For the text-containing cell, return its midpoint in (x, y) coordinate format. 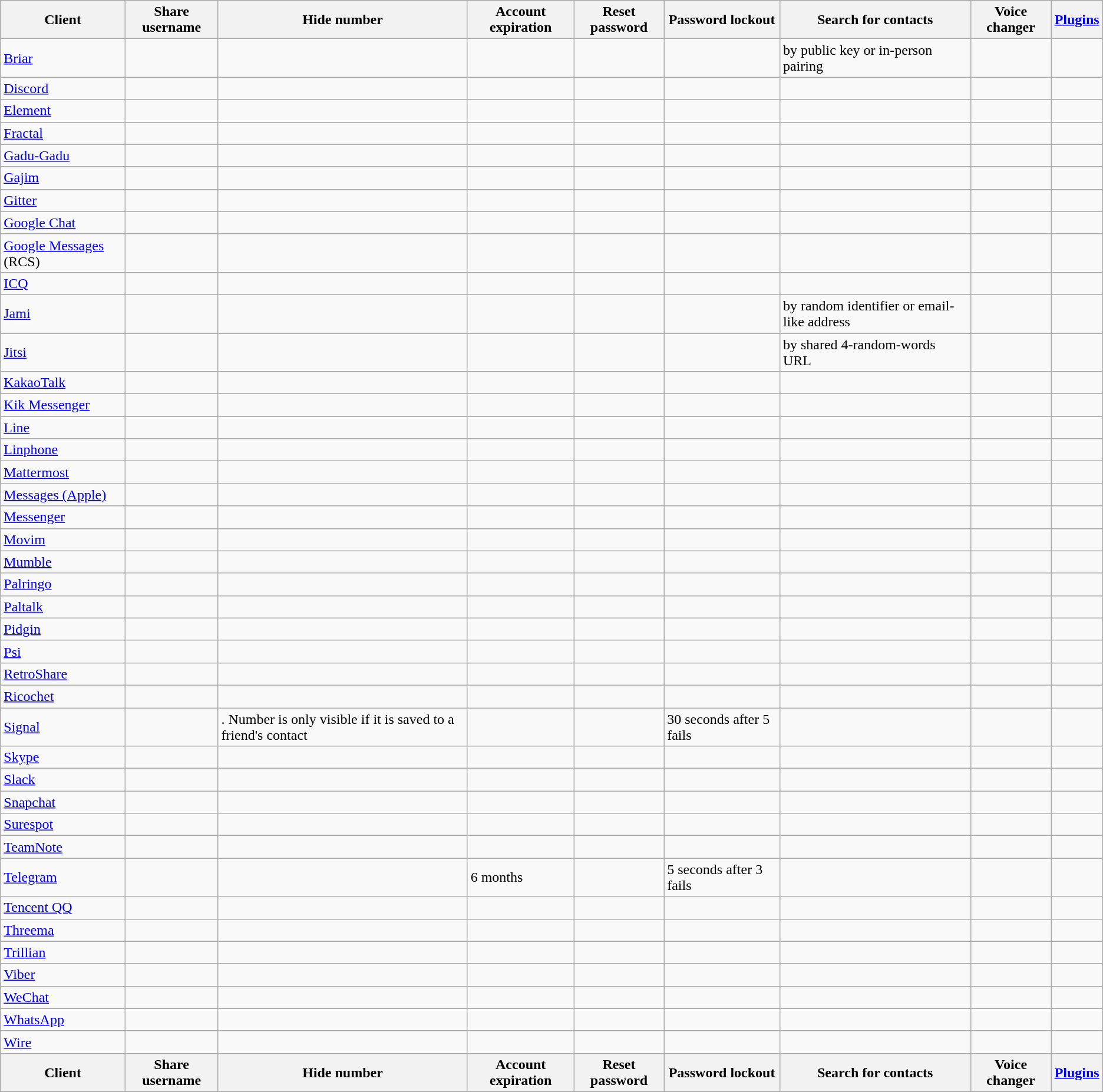
Ricochet (63, 696)
Paltalk (63, 607)
Gitter (63, 200)
Line (63, 428)
Fractal (63, 133)
Viber (63, 975)
Messages (Apple) (63, 495)
Messenger (63, 517)
Psi (63, 651)
. Number is only visible if it is saved to a friend's contact (343, 727)
Jitsi (63, 352)
ICQ (63, 283)
RetroShare (63, 674)
Gajim (63, 178)
30 seconds after 5 fails (722, 727)
Gadu-Gadu (63, 155)
Movim (63, 540)
Skype (63, 757)
Wire (63, 1042)
Briar (63, 58)
Google Messages (RCS) (63, 253)
Element (63, 111)
Jami (63, 313)
KakaoTalk (63, 383)
Pidgin (63, 629)
Mattermost (63, 472)
Threema (63, 930)
Linphone (63, 450)
by random identifier or email-like address (875, 313)
Surespot (63, 825)
Discord (63, 88)
Google Chat (63, 223)
TeamNote (63, 847)
Tencent QQ (63, 908)
by shared 4-random-words URL (875, 352)
by public key or in-person pairing (875, 58)
5 seconds after 3 fails (722, 878)
Slack (63, 780)
WeChat (63, 997)
Trillian (63, 952)
Telegram (63, 878)
Mumble (63, 562)
Palringo (63, 584)
Snapchat (63, 802)
Kik Messenger (63, 405)
6 months (521, 878)
WhatsApp (63, 1020)
Signal (63, 727)
